Provide the (X, Y) coordinate of the cell's center where the given text is located.  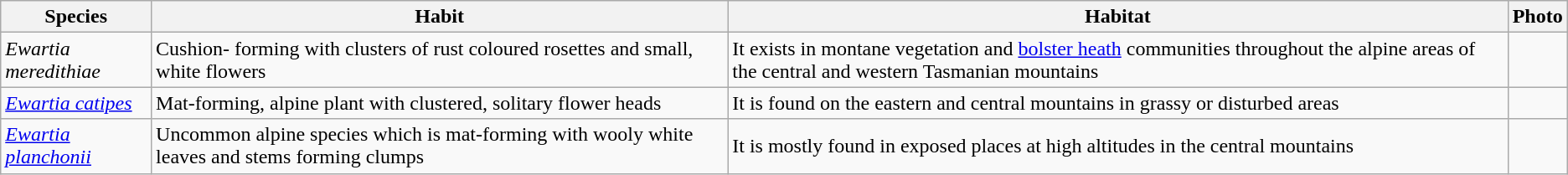
Cushion- forming with clusters of rust coloured rosettes and small, white flowers (440, 60)
It is mostly found in exposed places at high altitudes in the central mountains (1117, 146)
Species (76, 17)
Ewartia planchonii (76, 146)
Ewartia catipes (76, 103)
Uncommon alpine species which is mat-forming with wooly white leaves and stems forming clumps (440, 146)
Photo (1538, 17)
Mat-forming, alpine plant with clustered, solitary flower heads (440, 103)
Habit (440, 17)
It exists in montane vegetation and bolster heath communities throughout the alpine areas of the central and western Tasmanian mountains (1117, 60)
It is found on the eastern and central mountains in grassy or disturbed areas (1117, 103)
Habitat (1117, 17)
Ewartia meredithiae (76, 60)
